Output the (X, Y) coordinate of the center of the cell containing the given text.  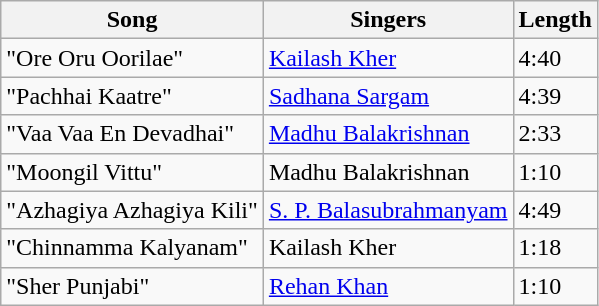
4:49 (555, 210)
S. P. Balasubrahmanyam (388, 210)
"Chinnamma Kalyanam" (132, 248)
"Vaa Vaa En Devadhai" (132, 134)
1:18 (555, 248)
"Azhagiya Azhagiya Kili" (132, 210)
"Sher Punjabi" (132, 286)
"Ore Oru Oorilae" (132, 58)
Song (132, 20)
Singers (388, 20)
2:33 (555, 134)
Rehan Khan (388, 286)
4:39 (555, 96)
"Pachhai Kaatre" (132, 96)
Length (555, 20)
"Moongil Vittu" (132, 172)
Sadhana Sargam (388, 96)
4:40 (555, 58)
